Find where the given text appears and provide that cell's center as (x, y) coordinate. 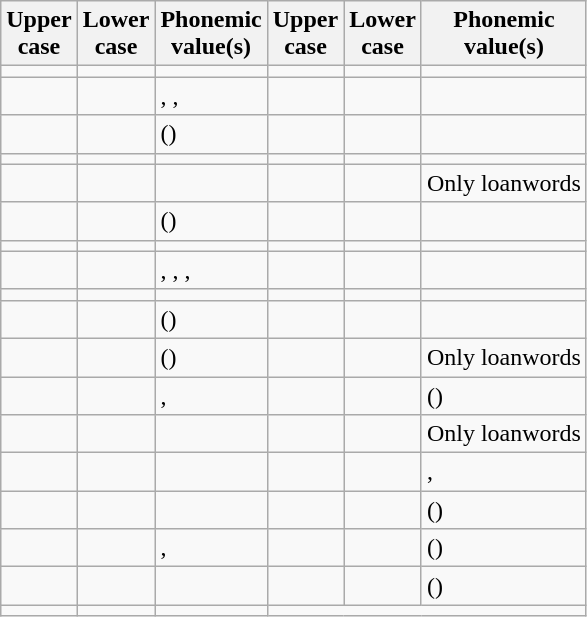
, , (211, 96)
, , , (211, 270)
